Find where the given text appears and provide that cell's center as [X, Y] coordinate. 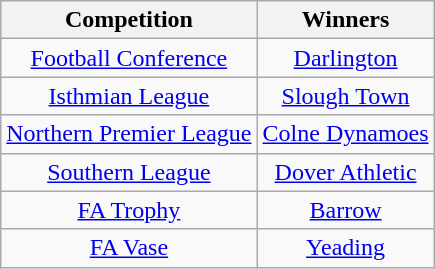
Southern League [129, 172]
FA Trophy [129, 210]
FA Vase [129, 248]
Dover Athletic [346, 172]
Isthmian League [129, 96]
Slough Town [346, 96]
Northern Premier League [129, 134]
Winners [346, 20]
Competition [129, 20]
Yeading [346, 248]
Football Conference [129, 58]
Darlington [346, 58]
Colne Dynamoes [346, 134]
Barrow [346, 210]
